Return [x, y] of the center of cell containing provided text 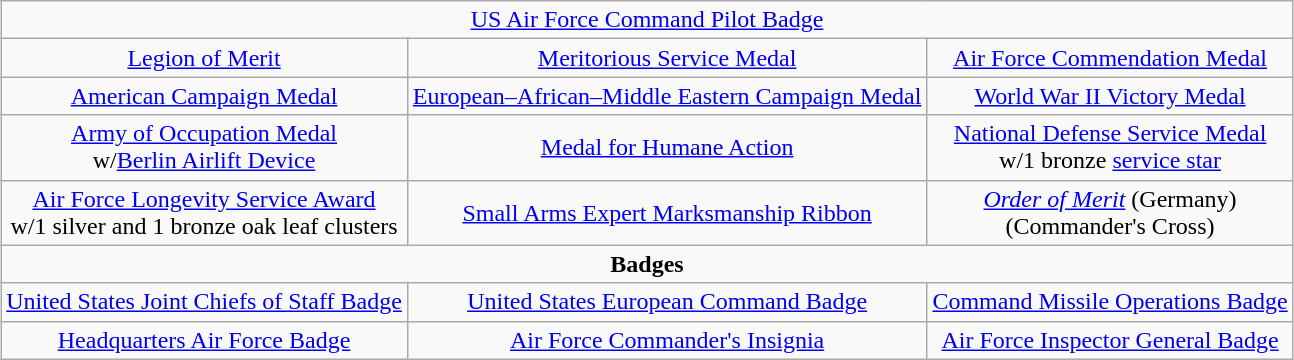
Order of Merit (Germany)(Commander's Cross) [1110, 212]
Army of Occupation Medalw/Berlin Airlift Device [204, 148]
Headquarters Air Force Badge [204, 340]
European–African–Middle Eastern Campaign Medal [667, 96]
United States Joint Chiefs of Staff Badge [204, 302]
American Campaign Medal [204, 96]
Meritorious Service Medal [667, 58]
Air Force Longevity Service Awardw/1 silver and 1 bronze oak leaf clusters [204, 212]
United States European Command Badge [667, 302]
Legion of Merit [204, 58]
Air Force Commander's Insignia [667, 340]
World War II Victory Medal [1110, 96]
Command Missile Operations Badge [1110, 302]
US Air Force Command Pilot Badge [647, 20]
Small Arms Expert Marksmanship Ribbon [667, 212]
Air Force Commendation Medal [1110, 58]
Air Force Inspector General Badge [1110, 340]
Medal for Humane Action [667, 148]
National Defense Service Medalw/1 bronze service star [1110, 148]
Badges [647, 264]
